Capture the cell that displays the provided text and extract its (X, Y) central coordinate. 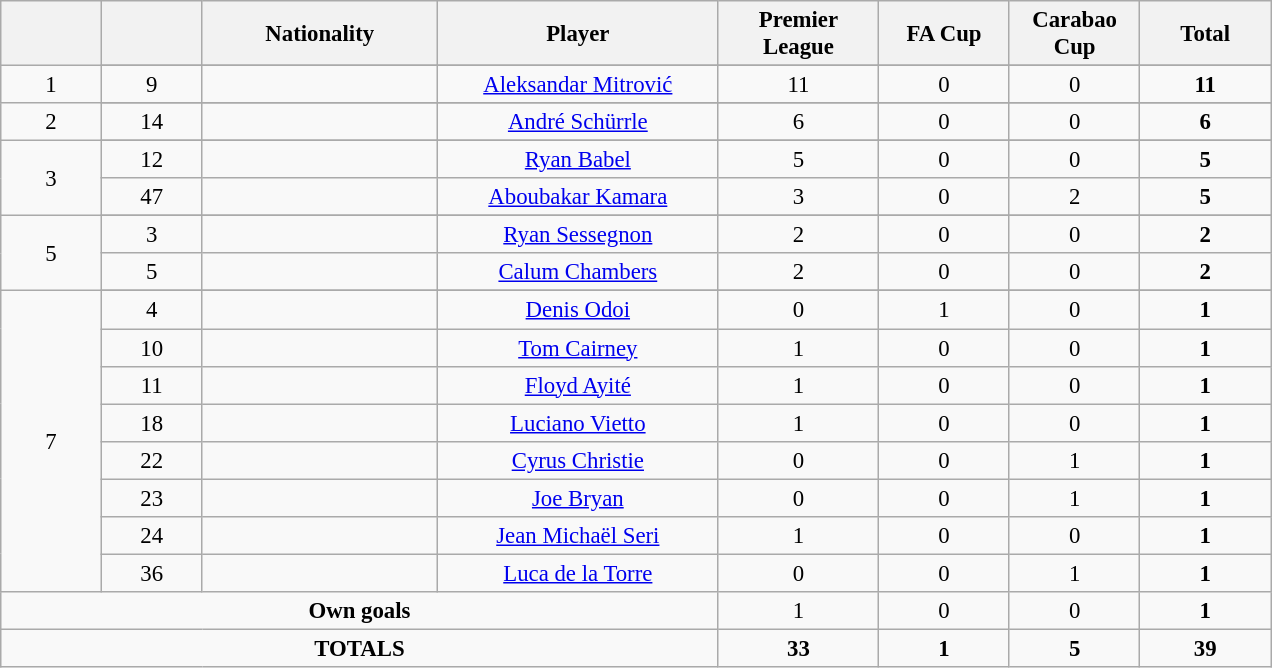
Own goals (360, 611)
10 (152, 348)
Joe Bryan (578, 498)
4 (152, 310)
TOTALS (360, 648)
Player (578, 34)
12 (152, 160)
47 (152, 197)
Calum Chambers (578, 273)
Ryan Sessegnon (578, 235)
Total (1206, 34)
23 (152, 498)
Tom Cairney (578, 348)
Aleksandar Mitrović (578, 85)
18 (152, 423)
Carabao Cup (1074, 34)
Aboubakar Kamara (578, 197)
24 (152, 536)
Denis Odoi (578, 310)
André Schürrle (578, 122)
9 (152, 85)
Jean Michaël Seri (578, 536)
Cyrus Christie (578, 460)
Floyd Ayité (578, 385)
33 (798, 648)
14 (152, 122)
Luca de la Torre (578, 573)
22 (152, 460)
FA Cup (944, 34)
Luciano Vietto (578, 423)
36 (152, 573)
7 (52, 442)
Premier League (798, 34)
39 (1206, 648)
Nationality (320, 34)
Ryan Babel (578, 160)
